Determine the [x, y] coordinate at the center of the cell enclosing the given text.  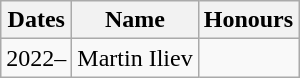
Martin Iliev [135, 58]
2022– [36, 58]
Honours [248, 20]
Dates [36, 20]
Name [135, 20]
